Detect which cell encompasses the target text, then output its (X, Y) center coordinate. 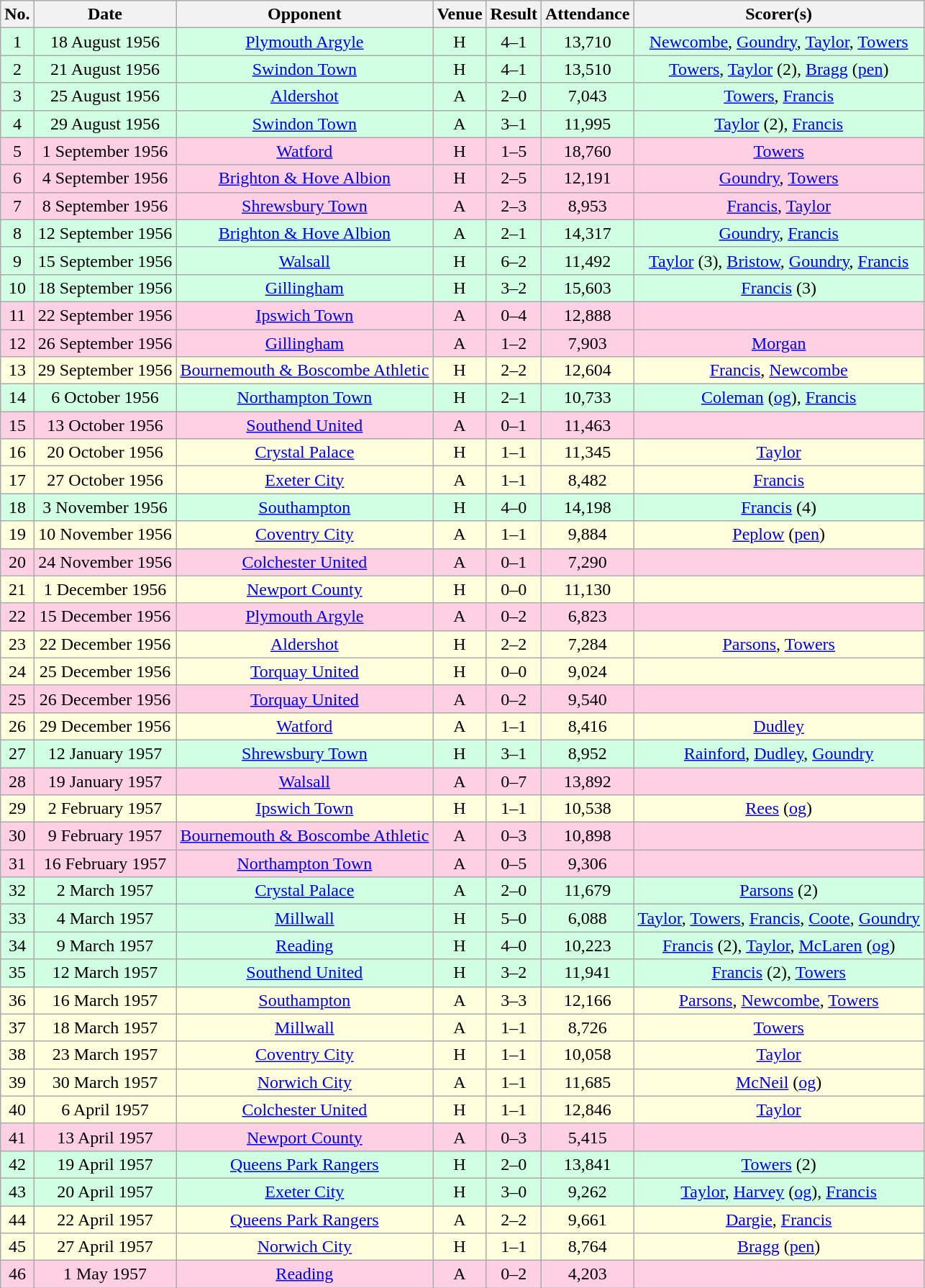
12,604 (587, 371)
12 January 1957 (105, 753)
Taylor (2), Francis (779, 124)
10,898 (587, 836)
14,198 (587, 507)
Francis (2), Taylor, McLaren (og) (779, 945)
6,088 (587, 918)
20 April 1957 (105, 1192)
Dargie, Francis (779, 1220)
11 (17, 315)
Goundry, Francis (779, 233)
11,941 (587, 973)
Opponent (305, 14)
No. (17, 14)
25 (17, 699)
5,415 (587, 1137)
13 October 1956 (105, 425)
18 September 1956 (105, 288)
Rainford, Dudley, Goundry (779, 753)
24 (17, 671)
5 (17, 151)
29 August 1956 (105, 124)
1–2 (514, 343)
Newcombe, Goundry, Taylor, Towers (779, 42)
14,317 (587, 233)
37 (17, 1028)
Result (514, 14)
35 (17, 973)
19 January 1957 (105, 781)
18 (17, 507)
9 March 1957 (105, 945)
20 (17, 562)
12,888 (587, 315)
22 December 1956 (105, 644)
8,416 (587, 726)
30 (17, 836)
Towers (2) (779, 1164)
4 March 1957 (105, 918)
9 February 1957 (105, 836)
29 December 1956 (105, 726)
McNeil (og) (779, 1082)
Scorer(s) (779, 14)
13,510 (587, 69)
18,760 (587, 151)
7,290 (587, 562)
1 May 1957 (105, 1274)
20 October 1956 (105, 453)
8,482 (587, 480)
31 (17, 863)
26 September 1956 (105, 343)
3–0 (514, 1192)
15,603 (587, 288)
27 (17, 753)
32 (17, 891)
27 October 1956 (105, 480)
Francis (4) (779, 507)
23 March 1957 (105, 1055)
11,345 (587, 453)
13 April 1957 (105, 1137)
Venue (460, 14)
8 (17, 233)
21 (17, 589)
41 (17, 1137)
13 (17, 371)
17 (17, 480)
Morgan (779, 343)
Date (105, 14)
18 March 1957 (105, 1028)
Rees (og) (779, 809)
10,058 (587, 1055)
Towers, Taylor (2), Bragg (pen) (779, 69)
4 (17, 124)
12,846 (587, 1110)
4 September 1956 (105, 178)
9,884 (587, 535)
27 April 1957 (105, 1247)
13,892 (587, 781)
Attendance (587, 14)
10,223 (587, 945)
1 (17, 42)
22 April 1957 (105, 1220)
9,024 (587, 671)
9,540 (587, 699)
Bragg (pen) (779, 1247)
9,661 (587, 1220)
2 February 1957 (105, 809)
Taylor, Towers, Francis, Coote, Goundry (779, 918)
11,463 (587, 425)
46 (17, 1274)
10 (17, 288)
25 August 1956 (105, 96)
Parsons, Towers (779, 644)
22 September 1956 (105, 315)
14 (17, 398)
Francis (3) (779, 288)
23 (17, 644)
8,953 (587, 206)
1–5 (514, 151)
9,262 (587, 1192)
Peplow (pen) (779, 535)
36 (17, 1000)
Dudley (779, 726)
Francis (779, 480)
3 November 1956 (105, 507)
33 (17, 918)
9,306 (587, 863)
44 (17, 1220)
3–3 (514, 1000)
Francis, Taylor (779, 206)
11,679 (587, 891)
40 (17, 1110)
2–5 (514, 178)
0–7 (514, 781)
24 November 1956 (105, 562)
0–4 (514, 315)
12 (17, 343)
11,492 (587, 260)
34 (17, 945)
43 (17, 1192)
29 (17, 809)
6 April 1957 (105, 1110)
12 March 1957 (105, 973)
8,952 (587, 753)
15 (17, 425)
7,903 (587, 343)
Parsons, Newcombe, Towers (779, 1000)
3 (17, 96)
29 September 1956 (105, 371)
30 March 1957 (105, 1082)
10 November 1956 (105, 535)
2 March 1957 (105, 891)
16 March 1957 (105, 1000)
2–3 (514, 206)
Goundry, Towers (779, 178)
28 (17, 781)
4,203 (587, 1274)
13,841 (587, 1164)
15 December 1956 (105, 617)
8,726 (587, 1028)
26 December 1956 (105, 699)
15 September 1956 (105, 260)
0–5 (514, 863)
19 (17, 535)
Taylor, Harvey (og), Francis (779, 1192)
21 August 1956 (105, 69)
12 September 1956 (105, 233)
25 December 1956 (105, 671)
16 (17, 453)
11,130 (587, 589)
8,764 (587, 1247)
Taylor (3), Bristow, Goundry, Francis (779, 260)
Parsons (2) (779, 891)
26 (17, 726)
10,538 (587, 809)
11,995 (587, 124)
10,733 (587, 398)
1 September 1956 (105, 151)
1 December 1956 (105, 589)
6 October 1956 (105, 398)
38 (17, 1055)
7,043 (587, 96)
Coleman (og), Francis (779, 398)
12,191 (587, 178)
2 (17, 69)
18 August 1956 (105, 42)
22 (17, 617)
Francis, Newcombe (779, 371)
19 April 1957 (105, 1164)
12,166 (587, 1000)
6–2 (514, 260)
Francis (2), Towers (779, 973)
6 (17, 178)
45 (17, 1247)
11,685 (587, 1082)
Towers, Francis (779, 96)
7,284 (587, 644)
13,710 (587, 42)
8 September 1956 (105, 206)
39 (17, 1082)
16 February 1957 (105, 863)
7 (17, 206)
9 (17, 260)
42 (17, 1164)
5–0 (514, 918)
6,823 (587, 617)
